Identify which cell holds the provided text, then report its (X, Y) central coordinate. 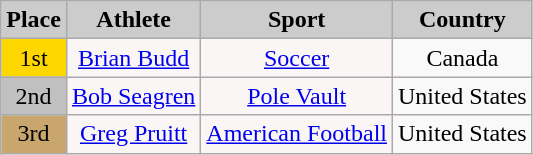
Athlete (133, 20)
Canada (463, 58)
Pole Vault (297, 96)
American Football (297, 134)
Brian Budd (133, 58)
Bob Seagren (133, 96)
Soccer (297, 58)
Country (463, 20)
Sport (297, 20)
3rd (34, 134)
Greg Pruitt (133, 134)
2nd (34, 96)
1st (34, 58)
Place (34, 20)
